Search for the cell housing the specified text and yield its [x, y] center coordinate. 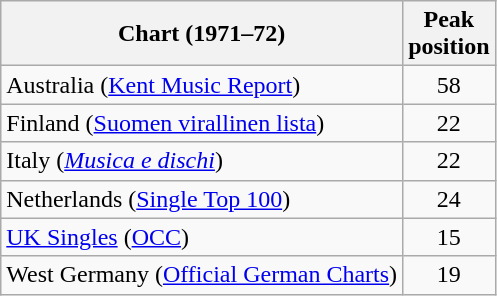
Netherlands (Single Top 100) [202, 199]
Italy (Musica e dischi) [202, 161]
24 [449, 199]
Chart (1971–72) [202, 34]
Peakposition [449, 34]
19 [449, 275]
West Germany (Official German Charts) [202, 275]
58 [449, 85]
15 [449, 237]
UK Singles (OCC) [202, 237]
Australia (Kent Music Report) [202, 85]
Finland (Suomen virallinen lista) [202, 123]
